Return the (X, Y) coordinate for the center point of the cell that contains the specified text.  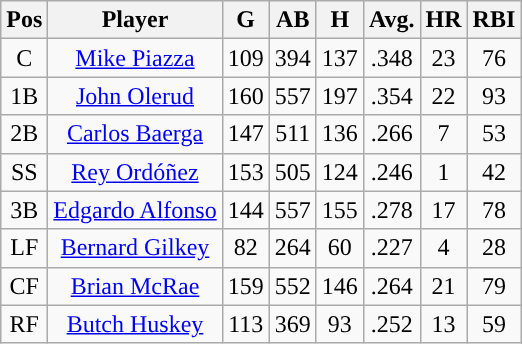
Edgardo Alfonso (135, 210)
7 (444, 134)
John Olerud (135, 96)
394 (292, 58)
113 (246, 324)
59 (494, 324)
Pos (24, 20)
76 (494, 58)
82 (246, 248)
.266 (392, 134)
HR (444, 20)
144 (246, 210)
Carlos Baerga (135, 134)
Player (135, 20)
3B (24, 210)
Rey Ordóñez (135, 172)
.264 (392, 286)
137 (340, 58)
155 (340, 210)
124 (340, 172)
264 (292, 248)
.227 (392, 248)
159 (246, 286)
.278 (392, 210)
.252 (392, 324)
146 (340, 286)
22 (444, 96)
153 (246, 172)
23 (444, 58)
Brian McRae (135, 286)
60 (340, 248)
53 (494, 134)
197 (340, 96)
CF (24, 286)
Avg. (392, 20)
13 (444, 324)
Bernard Gilkey (135, 248)
79 (494, 286)
1B (24, 96)
2B (24, 134)
109 (246, 58)
1 (444, 172)
42 (494, 172)
505 (292, 172)
C (24, 58)
147 (246, 134)
369 (292, 324)
RBI (494, 20)
.348 (392, 58)
17 (444, 210)
4 (444, 248)
28 (494, 248)
511 (292, 134)
LF (24, 248)
21 (444, 286)
H (340, 20)
552 (292, 286)
78 (494, 210)
136 (340, 134)
.354 (392, 96)
SS (24, 172)
RF (24, 324)
Butch Huskey (135, 324)
160 (246, 96)
.246 (392, 172)
G (246, 20)
AB (292, 20)
Mike Piazza (135, 58)
